Detect which cell encompasses the target text, then output its [x, y] center coordinate. 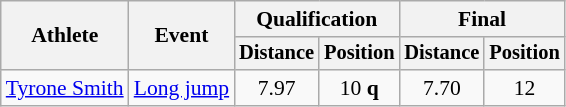
Event [182, 36]
Tyrone Smith [65, 88]
10 q [359, 88]
Qualification [316, 19]
12 [524, 88]
Athlete [65, 36]
7.70 [442, 88]
7.97 [276, 88]
Long jump [182, 88]
Final [482, 19]
